From the cell containing the given text, extract its center point as [x, y] coordinate. 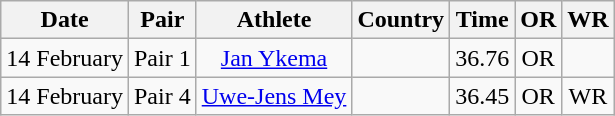
Uwe-Jens Mey [274, 96]
Pair 4 [162, 96]
Athlete [274, 20]
36.45 [482, 96]
Pair [162, 20]
Country [401, 20]
36.76 [482, 58]
Jan Ykema [274, 58]
Pair 1 [162, 58]
Time [482, 20]
Date [65, 20]
